For the text-containing cell, return its midpoint in [X, Y] coordinate format. 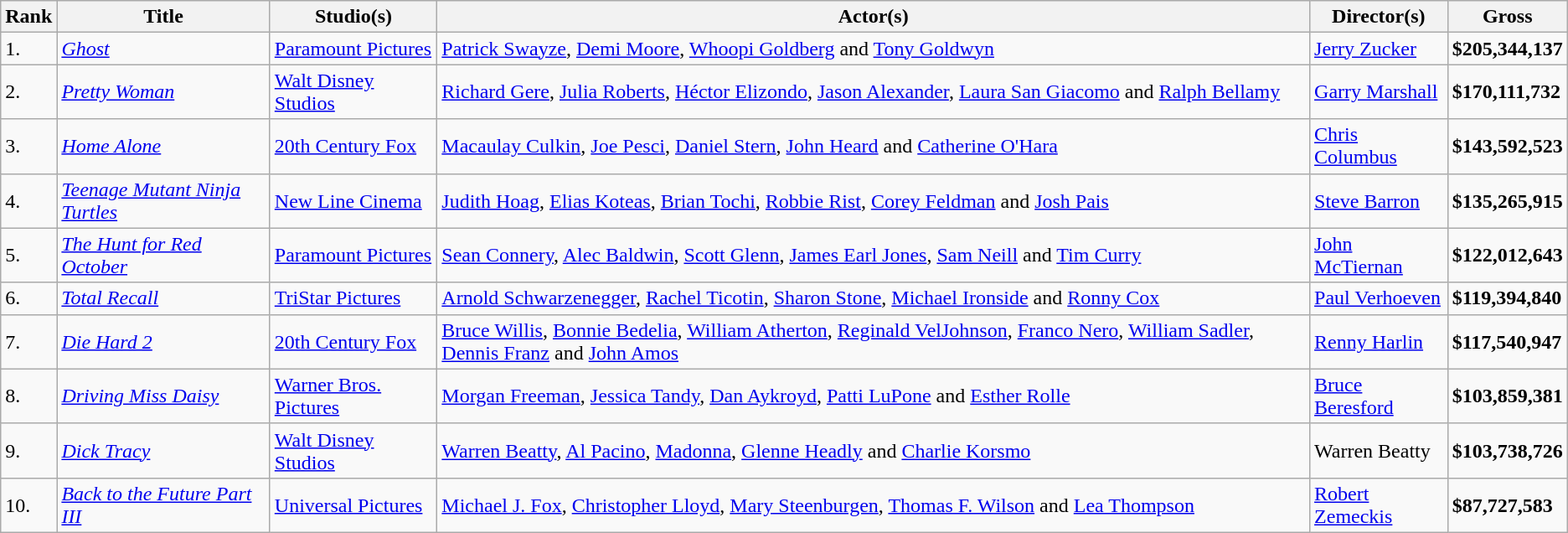
Robert Zemeckis [1379, 505]
Richard Gere, Julia Roberts, Héctor Elizondo, Jason Alexander, Laura San Giacomo and Ralph Bellamy [874, 92]
Universal Pictures [353, 505]
Teenage Mutant Ninja Turtles [163, 201]
Director(s) [1379, 17]
Paul Verhoeven [1379, 298]
Studio(s) [353, 17]
3. [28, 146]
7. [28, 342]
Chris Columbus [1379, 146]
5. [28, 255]
The Hunt for Red October [163, 255]
Warren Beatty [1379, 451]
$117,540,947 [1508, 342]
Actor(s) [874, 17]
$135,265,915 [1508, 201]
Home Alone [163, 146]
Jerry Zucker [1379, 49]
$143,592,523 [1508, 146]
Title [163, 17]
John McTiernan [1379, 255]
Ghost [163, 49]
4. [28, 201]
$205,344,137 [1508, 49]
$87,727,583 [1508, 505]
Renny Harlin [1379, 342]
6. [28, 298]
Total Recall [163, 298]
1. [28, 49]
Die Hard 2 [163, 342]
Gross [1508, 17]
New Line Cinema [353, 201]
Patrick Swayze, Demi Moore, Whoopi Goldberg and Tony Goldwyn [874, 49]
Macaulay Culkin, Joe Pesci, Daniel Stern, John Heard and Catherine O'Hara [874, 146]
Back to the Future Part III [163, 505]
Pretty Woman [163, 92]
$103,859,381 [1508, 396]
Warren Beatty, Al Pacino, Madonna, Glenne Headly and Charlie Korsmo [874, 451]
TriStar Pictures [353, 298]
2. [28, 92]
Michael J. Fox, Christopher Lloyd, Mary Steenburgen, Thomas F. Wilson and Lea Thompson [874, 505]
Morgan Freeman, Jessica Tandy, Dan Aykroyd, Patti LuPone and Esther Rolle [874, 396]
Sean Connery, Alec Baldwin, Scott Glenn, James Earl Jones, Sam Neill and Tim Curry [874, 255]
Driving Miss Daisy [163, 396]
Arnold Schwarzenegger, Rachel Ticotin, Sharon Stone, Michael Ironside and Ronny Cox [874, 298]
Judith Hoag, Elias Koteas, Brian Tochi, Robbie Rist, Corey Feldman and Josh Pais [874, 201]
Bruce Willis, Bonnie Bedelia, William Atherton, Reginald VelJohnson, Franco Nero, William Sadler, Dennis Franz and John Amos [874, 342]
$103,738,726 [1508, 451]
Dick Tracy [163, 451]
10. [28, 505]
Warner Bros. Pictures [353, 396]
Bruce Beresford [1379, 396]
$122,012,643 [1508, 255]
Garry Marshall [1379, 92]
$170,111,732 [1508, 92]
9. [28, 451]
8. [28, 396]
Steve Barron [1379, 201]
Rank [28, 17]
$119,394,840 [1508, 298]
